Detect which cell encompasses the target text, then output its (x, y) center coordinate. 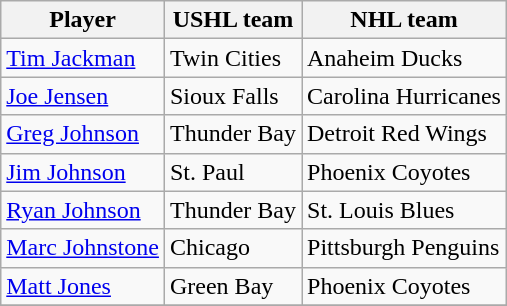
Anaheim Ducks (404, 58)
Detroit Red Wings (404, 134)
Chicago (232, 248)
Sioux Falls (232, 96)
Jim Johnson (83, 172)
USHL team (232, 20)
Green Bay (232, 286)
Tim Jackman (83, 58)
Carolina Hurricanes (404, 96)
St. Paul (232, 172)
Pittsburgh Penguins (404, 248)
Matt Jones (83, 286)
St. Louis Blues (404, 210)
Player (83, 20)
Greg Johnson (83, 134)
Twin Cities (232, 58)
Marc Johnstone (83, 248)
Joe Jensen (83, 96)
NHL team (404, 20)
Ryan Johnson (83, 210)
